Detect which cell encompasses the target text, then output its (X, Y) center coordinate. 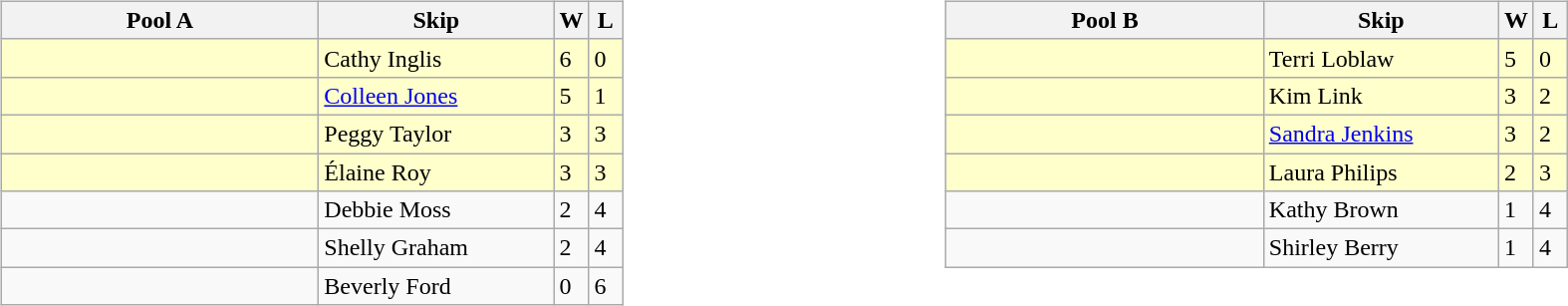
Pool A (159, 20)
Shelly Graham (436, 248)
Debbie Moss (436, 210)
Colleen Jones (436, 96)
Shirley Berry (1381, 248)
Peggy Taylor (436, 134)
Kathy Brown (1381, 210)
Pool B (1106, 20)
Laura Philips (1381, 172)
Cathy Inglis (436, 58)
Beverly Ford (436, 286)
Sandra Jenkins (1381, 134)
Terri Loblaw (1381, 58)
Élaine Roy (436, 172)
Kim Link (1381, 96)
